Identify which cell holds the provided text, then report its [x, y] central coordinate. 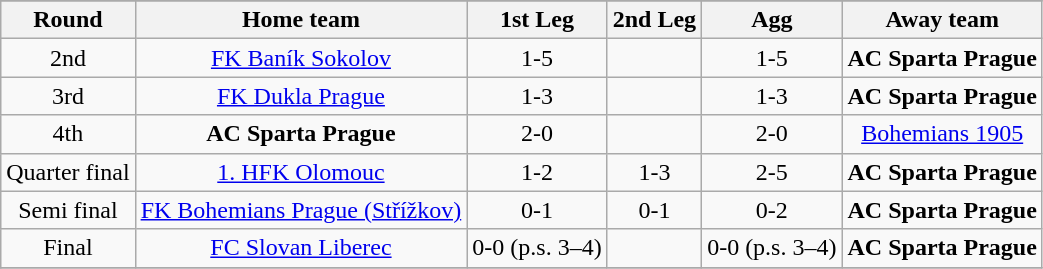
1st Leg [537, 20]
Quarter final [68, 172]
Agg [772, 20]
FK Dukla Prague [301, 96]
4th [68, 134]
FK Baník Sokolov [301, 58]
2-5 [772, 172]
Final [68, 248]
Home team [301, 20]
1-2 [537, 172]
Bohemians 1905 [942, 134]
Away team [942, 20]
2nd Leg [654, 20]
2nd [68, 58]
Semi final [68, 210]
1. HFK Olomouc [301, 172]
FK Bohemians Prague (Střížkov) [301, 210]
FC Slovan Liberec [301, 248]
0-2 [772, 210]
3rd [68, 96]
Round [68, 20]
